Return the (X, Y) coordinate for the center point of the cell that contains the specified text.  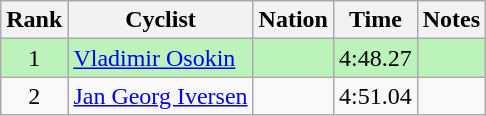
4:48.27 (375, 58)
2 (34, 96)
Rank (34, 20)
Cyclist (160, 20)
1 (34, 58)
4:51.04 (375, 96)
Time (375, 20)
Vladimir Osokin (160, 58)
Jan Georg Iversen (160, 96)
Nation (293, 20)
Notes (451, 20)
